From the cell containing the given text, extract its center point as (X, Y) coordinate. 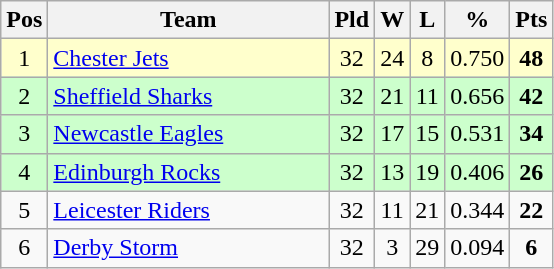
2 (24, 96)
1 (24, 58)
29 (428, 248)
0.750 (478, 58)
19 (428, 172)
Derby Storm (188, 248)
Newcastle Eagles (188, 134)
Pos (24, 20)
15 (428, 134)
4 (24, 172)
Pld (352, 20)
24 (392, 58)
Sheffield Sharks (188, 96)
0.406 (478, 172)
W (392, 20)
% (478, 20)
Team (188, 20)
Chester Jets (188, 58)
26 (532, 172)
0.344 (478, 210)
17 (392, 134)
42 (532, 96)
0.094 (478, 248)
L (428, 20)
5 (24, 210)
Edinburgh Rocks (188, 172)
34 (532, 134)
Leicester Riders (188, 210)
Pts (532, 20)
13 (392, 172)
8 (428, 58)
0.656 (478, 96)
0.531 (478, 134)
22 (532, 210)
48 (532, 58)
